Pinpoint the cell where the given text exists, returning its (x, y) midpoint coordinate. 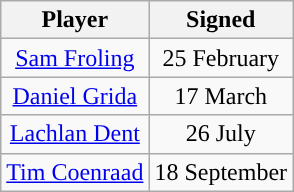
Tim Coenraad (75, 172)
26 July (221, 134)
Player (75, 20)
18 September (221, 172)
Signed (221, 20)
Lachlan Dent (75, 134)
Daniel Grida (75, 96)
25 February (221, 58)
Sam Froling (75, 58)
17 March (221, 96)
